Capture the cell that displays the provided text and extract its [x, y] central coordinate. 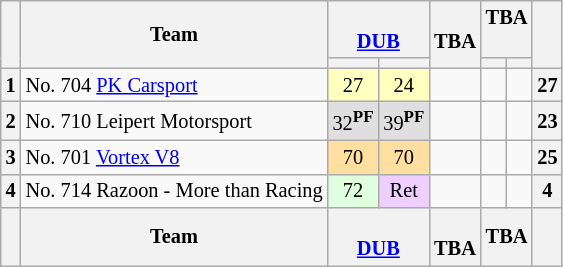
No. 710 Leipert Motorsport [174, 120]
24 [404, 85]
32PF [354, 120]
23 [547, 120]
72 [354, 191]
No. 701 Vortex V8 [174, 157]
2 [11, 120]
Ret [404, 191]
No. 704 PK Carsport [174, 85]
25 [547, 157]
No. 714 Razoon - More than Racing [174, 191]
1 [11, 85]
39PF [404, 120]
3 [11, 157]
